Find where the given text appears and provide that cell's center as (X, Y) coordinate. 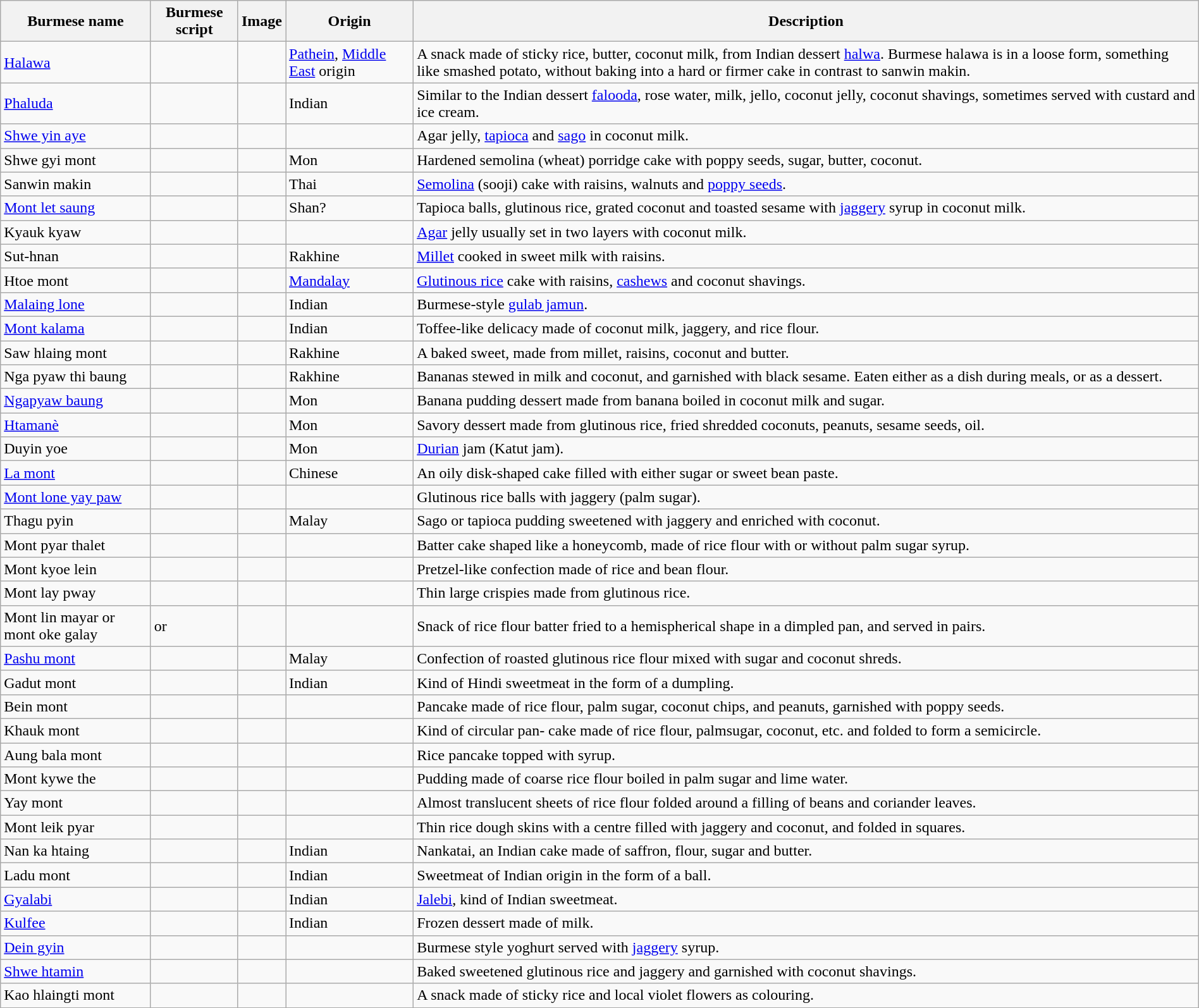
Kind of Hindi sweetmeat in the form of a dumpling. (806, 682)
Semolina (sooji) cake with raisins, walnuts and poppy seeds. (806, 184)
Khauk mont (76, 730)
Burmese name (76, 22)
Mont lay pway (76, 593)
La mont (76, 473)
Millet cooked in sweet milk with raisins. (806, 256)
Saw hlaing mont (76, 352)
Tapioca balls, glutinous rice, grated coconut and toasted sesame with jaggery syrup in coconut milk. (806, 208)
Burmese style yoghurt served with jaggery syrup. (806, 947)
Pathein, Middle East origin (350, 62)
An oily disk-shaped cake filled with either sugar or sweet bean paste. (806, 473)
Thin large crispies made from glutinous rice. (806, 593)
Hardened semolina (wheat) porridge cake with poppy seeds, sugar, butter, coconut. (806, 160)
Yay mont (76, 803)
Sweetmeat of Indian origin in the form of a ball. (806, 875)
Batter cake shaped like a honeycomb, made of rice flour with or without palm sugar syrup. (806, 545)
Mont kyoe lein (76, 569)
Ladu mont (76, 875)
Description (806, 22)
Bananas stewed in milk and coconut, and garnished with black sesame. Eaten either as a dish during meals, or as a dessert. (806, 377)
Mont kalama (76, 328)
or (194, 626)
Jalebi, kind of Indian sweetmeat. (806, 899)
Glutinous rice cake with raisins, cashews and coconut shavings. (806, 280)
A snack made of sticky rice and local violet flowers as colouring. (806, 995)
Mont pyar thalet (76, 545)
Pudding made of coarse rice flour boiled in palm sugar and lime water. (806, 779)
Kind of circular pan- cake made of rice flour, palmsugar, coconut, etc. and folded to form a semicircle. (806, 730)
Shwe gyi mont (76, 160)
Mont lin mayar or mont oke galay (76, 626)
Mont kywe the (76, 779)
Nga pyaw thi baung (76, 377)
Kyauk kyaw (76, 232)
Thin rice dough skins with a centre filled with jaggery and coconut, and folded in squares. (806, 827)
Banana pudding dessert made from banana boiled in coconut milk and sugar. (806, 401)
Duyin yoe (76, 449)
Burmese-style gulab jamun. (806, 304)
Similar to the Indian dessert falooda, rose water, milk, jello, coconut jelly, coconut shavings, sometimes served with custard and ice cream. (806, 104)
Htamanè (76, 425)
Phaluda (76, 104)
Agar jelly usually set in two layers with coconut milk. (806, 232)
Dein gyin (76, 947)
Mont leik pyar (76, 827)
Glutinous rice balls with jaggery (palm sugar). (806, 497)
Gadut mont (76, 682)
Mont let saung (76, 208)
A baked sweet, made from millet, raisins, coconut and butter. (806, 352)
Bein mont (76, 706)
Baked sweetened glutinous rice and jaggery and garnished with coconut shavings. (806, 971)
Thai (350, 184)
Chinese (350, 473)
Gyalabi (76, 899)
Sanwin makin (76, 184)
Burmese script (194, 22)
Ngapyaw baung (76, 401)
Toffee-like delicacy made of coconut milk, jaggery, and rice flour. (806, 328)
Mont lone yay paw (76, 497)
Agar jelly, tapioca and sago in coconut milk. (806, 136)
Shwe yin aye (76, 136)
Image (262, 22)
Aung bala mont (76, 754)
Durian jam (Katut jam). (806, 449)
Almost translucent sheets of rice flour folded around a filling of beans and coriander leaves. (806, 803)
Shwe htamin (76, 971)
Sut-hnan (76, 256)
Snack of rice flour batter fried to a hemispherical shape in a dimpled pan, and served in pairs. (806, 626)
Htoe mont (76, 280)
Mandalay (350, 280)
Thagu pyin (76, 521)
Pretzel-like confection made of rice and bean flour. (806, 569)
Nan ka htaing (76, 851)
Halawa (76, 62)
Rice pancake topped with syrup. (806, 754)
Savory dessert made from glutinous rice, fried shredded coconuts, peanuts, sesame seeds, oil. (806, 425)
Kao hlaingti mont (76, 995)
Frozen dessert made of milk. (806, 923)
Pashu mont (76, 658)
Pancake made of rice flour, palm sugar, coconut chips, and peanuts, garnished with poppy seeds. (806, 706)
Sago or tapioca pudding sweetened with jaggery and enriched with coconut. (806, 521)
Shan? (350, 208)
Kulfee (76, 923)
Malaing lone (76, 304)
Origin (350, 22)
Confection of roasted glutinous rice flour mixed with sugar and coconut shreds. (806, 658)
Nankatai, an Indian cake made of saffron, flour, sugar and butter. (806, 851)
